Determine the (x, y) coordinate at the center of the cell enclosing the given text.  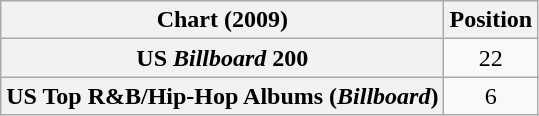
Chart (2009) (222, 20)
US Top R&B/Hip-Hop Albums (Billboard) (222, 96)
US Billboard 200 (222, 58)
Position (491, 20)
6 (491, 96)
22 (491, 58)
